From the cell containing the given text, extract its center point as (x, y) coordinate. 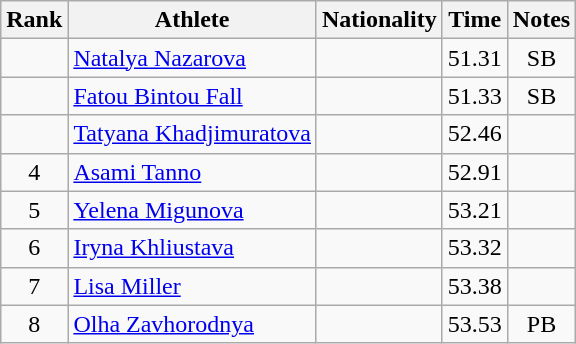
PB (541, 324)
4 (34, 172)
52.46 (474, 134)
Nationality (379, 20)
Yelena Migunova (192, 210)
Asami Tanno (192, 172)
Athlete (192, 20)
6 (34, 248)
53.38 (474, 286)
51.31 (474, 58)
53.21 (474, 210)
8 (34, 324)
53.32 (474, 248)
5 (34, 210)
53.53 (474, 324)
Lisa Miller (192, 286)
Notes (541, 20)
52.91 (474, 172)
Iryna Khliustava (192, 248)
Fatou Bintou Fall (192, 96)
Rank (34, 20)
Tatyana Khadjimuratova (192, 134)
Olha Zavhorodnya (192, 324)
51.33 (474, 96)
Time (474, 20)
7 (34, 286)
Natalya Nazarova (192, 58)
